Identify which cell holds the provided text, then report its (x, y) central coordinate. 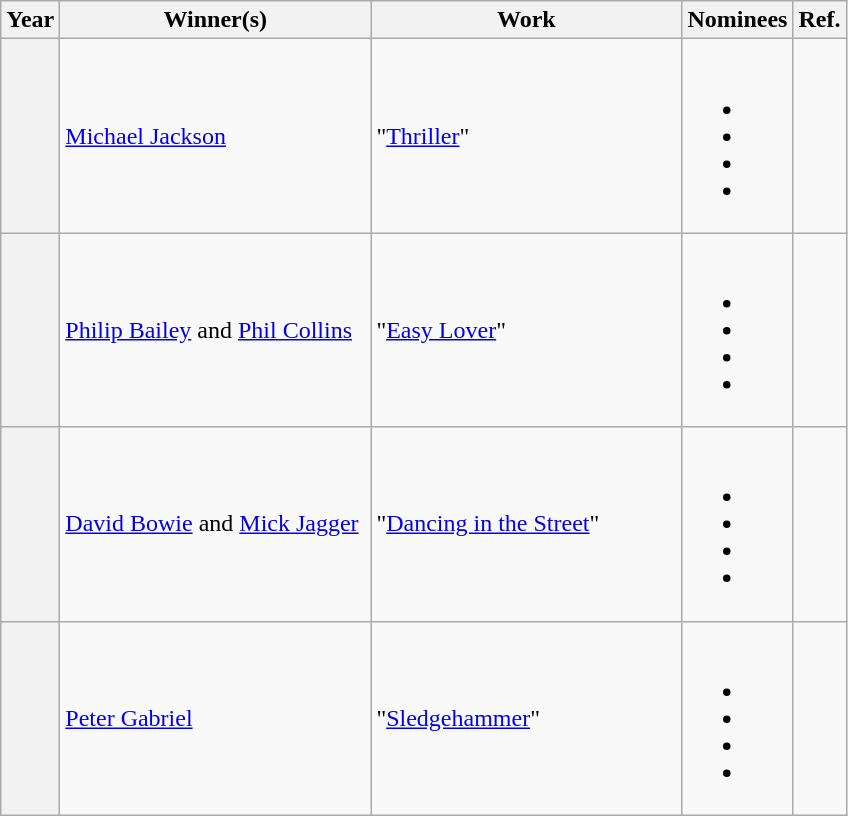
"Sledgehammer" (526, 718)
Michael Jackson (216, 136)
Year (30, 20)
David Bowie and Mick Jagger (216, 524)
Philip Bailey and Phil Collins (216, 330)
Peter Gabriel (216, 718)
"Easy Lover" (526, 330)
Winner(s) (216, 20)
"Thriller" (526, 136)
"Dancing in the Street" (526, 524)
Nominees (738, 20)
Ref. (820, 20)
Work (526, 20)
